Scan for the cell matching the given text and deliver its (x, y) coordinate at center. 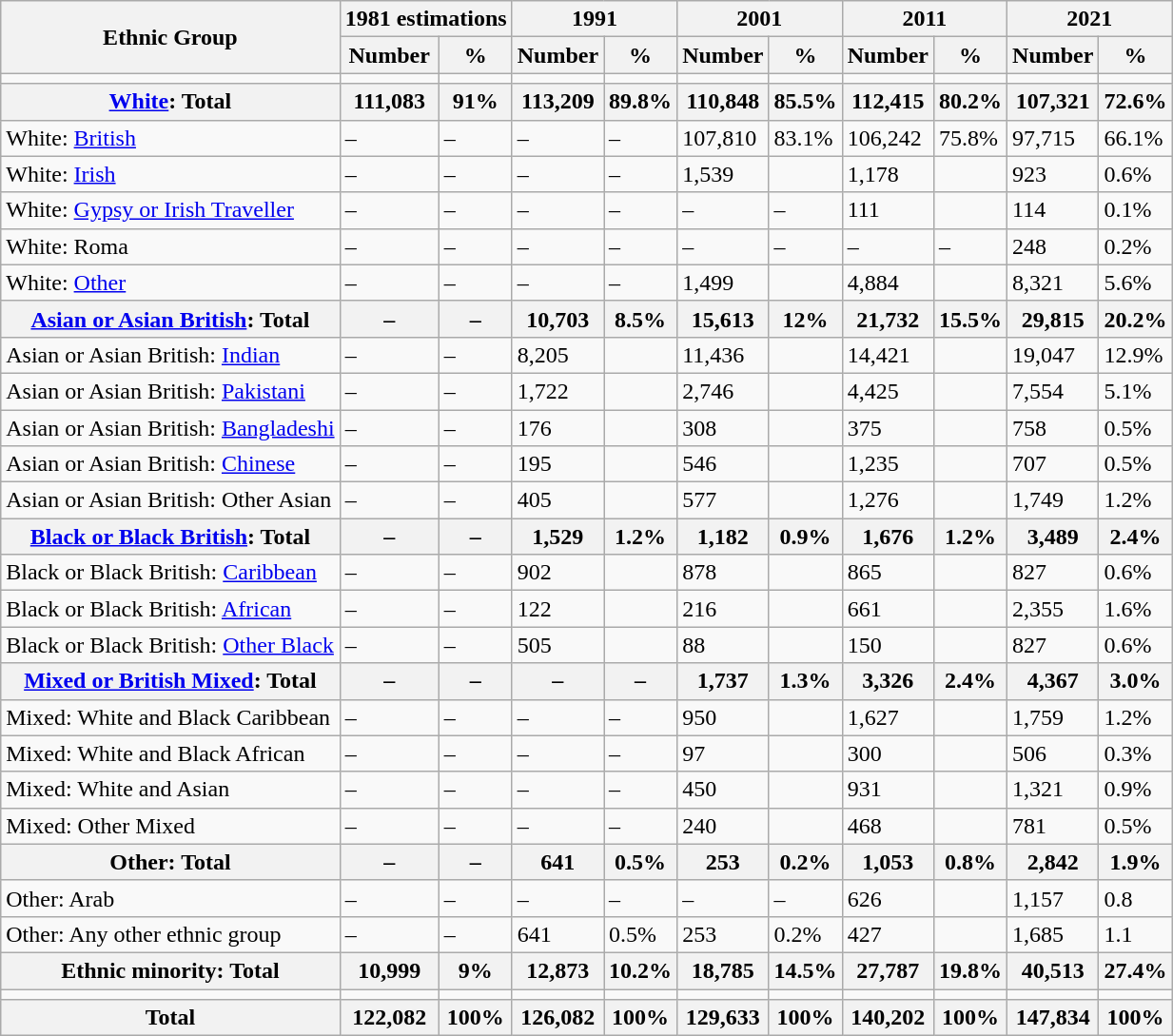
19,047 (1053, 355)
5.6% (1136, 283)
1,178 (888, 174)
2001 (759, 19)
129,633 (723, 1018)
1,685 (1053, 934)
White: Gypsy or Irish Traveller (170, 210)
931 (888, 790)
9% (476, 970)
1,276 (888, 500)
865 (888, 573)
106,242 (888, 138)
450 (723, 790)
19.8% (970, 970)
97,715 (1053, 138)
1,499 (723, 283)
7,554 (1053, 391)
3.0% (1136, 681)
0.8% (970, 862)
66.1% (1136, 138)
Total (170, 1018)
10.2% (641, 970)
878 (723, 573)
White: British (170, 138)
111 (888, 210)
1,737 (723, 681)
4,367 (1053, 681)
11,436 (723, 355)
1981 estimations (426, 19)
405 (557, 500)
Asian or Asian British: Bangladeshi (170, 427)
1,053 (888, 862)
29,815 (1053, 319)
126,082 (557, 1018)
505 (557, 645)
Black or Black British: Total (170, 537)
White: Irish (170, 174)
Ethnic Group (170, 37)
248 (1053, 246)
758 (1053, 427)
923 (1053, 174)
0.8 (1136, 898)
Mixed: White and Black African (170, 753)
107,321 (1053, 102)
1,529 (557, 537)
White: Total (170, 102)
1.1 (1136, 934)
88 (723, 645)
176 (557, 427)
Mixed: White and Asian (170, 790)
1,676 (888, 537)
15.5% (970, 319)
147,834 (1053, 1018)
375 (888, 427)
1,627 (888, 717)
0.1% (1136, 210)
2,842 (1053, 862)
85.5% (805, 102)
1,321 (1053, 790)
546 (723, 464)
Ethnic minority: Total (170, 970)
3,489 (1053, 537)
1.9% (1136, 862)
110,848 (723, 102)
1,539 (723, 174)
12.9% (1136, 355)
Asian or Asian British: Total (170, 319)
10,999 (389, 970)
195 (557, 464)
89.8% (641, 102)
8,205 (557, 355)
114 (1053, 210)
1,759 (1053, 717)
White: Roma (170, 246)
1,235 (888, 464)
12,873 (557, 970)
626 (888, 898)
14.5% (805, 970)
Asian or Asian British: Other Asian (170, 500)
661 (888, 609)
80.2% (970, 102)
1.3% (805, 681)
1,182 (723, 537)
113,209 (557, 102)
111,083 (389, 102)
781 (1053, 826)
27,787 (888, 970)
122,082 (389, 1018)
Black or Black British: Other Black (170, 645)
2,355 (1053, 609)
107,810 (723, 138)
0.3% (1136, 753)
Other: Any other ethnic group (170, 934)
75.8% (970, 138)
3,326 (888, 681)
308 (723, 427)
902 (557, 573)
1,749 (1053, 500)
Mixed: White and Black Caribbean (170, 717)
27.4% (1136, 970)
950 (723, 717)
506 (1053, 753)
427 (888, 934)
Black or Black British: Caribbean (170, 573)
468 (888, 826)
40,513 (1053, 970)
4,884 (888, 283)
18,785 (723, 970)
72.6% (1136, 102)
15,613 (723, 319)
2,746 (723, 391)
Mixed or British Mixed: Total (170, 681)
2021 (1090, 19)
112,415 (888, 102)
21,732 (888, 319)
5.1% (1136, 391)
10,703 (557, 319)
140,202 (888, 1018)
300 (888, 753)
97 (723, 753)
150 (888, 645)
91% (476, 102)
83.1% (805, 138)
14,421 (888, 355)
240 (723, 826)
1,722 (557, 391)
2011 (925, 19)
1.6% (1136, 609)
Black or Black British: African (170, 609)
Other: Total (170, 862)
8.5% (641, 319)
12% (805, 319)
Asian or Asian British: Chinese (170, 464)
707 (1053, 464)
20.2% (1136, 319)
Asian or Asian British: Pakistani (170, 391)
577 (723, 500)
White: Other (170, 283)
Other: Arab (170, 898)
1991 (594, 19)
8,321 (1053, 283)
122 (557, 609)
4,425 (888, 391)
Asian or Asian British: Indian (170, 355)
1,157 (1053, 898)
216 (723, 609)
Mixed: Other Mixed (170, 826)
